Pinpoint the cell where the given text exists, returning its (x, y) midpoint coordinate. 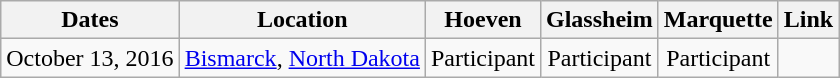
Dates (90, 20)
Bismarck, North Dakota (302, 58)
October 13, 2016 (90, 58)
Location (302, 20)
Link (808, 20)
Marquette (718, 20)
Hoeven (482, 20)
Glassheim (599, 20)
